Identify which cell holds the provided text, then report its (X, Y) central coordinate. 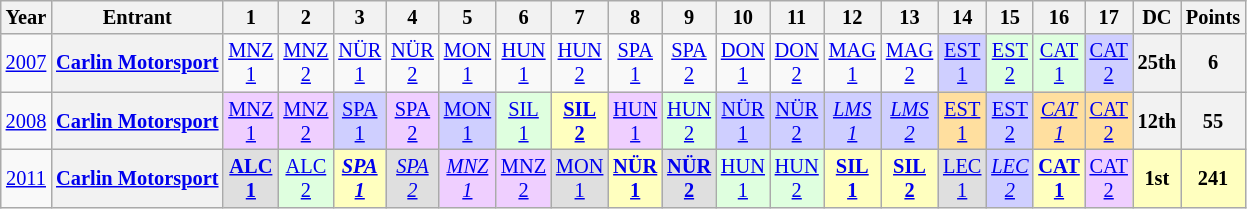
DON1 (743, 63)
17 (1109, 17)
ALC1 (250, 178)
LEC2 (1010, 178)
12th (1157, 121)
5 (468, 17)
14 (962, 17)
16 (1058, 17)
7 (580, 17)
ALC2 (306, 178)
8 (635, 17)
15 (1010, 17)
LMS1 (852, 121)
12 (852, 17)
241 (1213, 178)
10 (743, 17)
Entrant (137, 17)
2007 (26, 63)
13 (910, 17)
4 (412, 17)
1st (1157, 178)
55 (1213, 121)
MAG2 (910, 63)
1 (250, 17)
Year (26, 17)
2 (306, 17)
9 (689, 17)
2008 (26, 121)
3 (360, 17)
LMS2 (910, 121)
DC (1157, 17)
2011 (26, 178)
Points (1213, 17)
MAG1 (852, 63)
25th (1157, 63)
11 (797, 17)
DON2 (797, 63)
LEC1 (962, 178)
